Pinpoint the cell where the given text exists, returning its [x, y] midpoint coordinate. 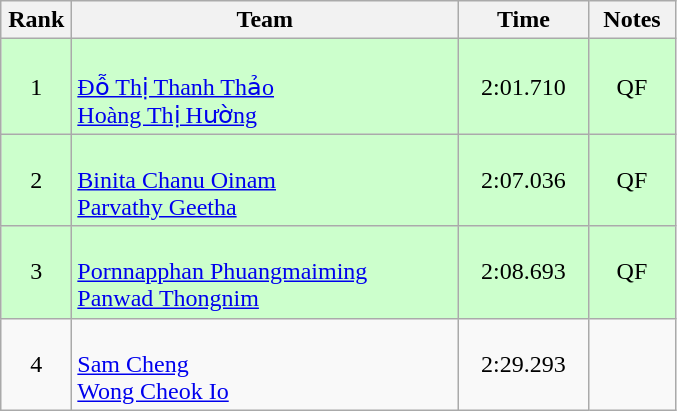
1 [36, 86]
Binita Chanu OinamParvathy Geetha [265, 180]
Rank [36, 20]
4 [36, 364]
Đỗ Thị Thanh ThảoHoàng Thị Hường [265, 86]
Notes [632, 20]
2:29.293 [524, 364]
Sam ChengWong Cheok Io [265, 364]
2:08.693 [524, 272]
2:07.036 [524, 180]
2 [36, 180]
Team [265, 20]
3 [36, 272]
2:01.710 [524, 86]
Time [524, 20]
Pornnapphan PhuangmaimingPanwad Thongnim [265, 272]
